Return (X, Y) of the center of cell containing provided text 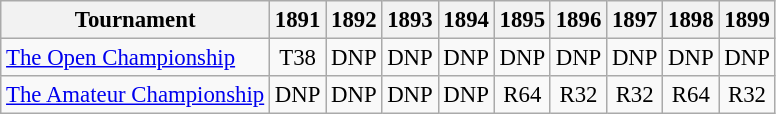
1894 (466, 20)
1898 (691, 20)
1895 (522, 20)
1899 (747, 20)
1896 (578, 20)
1892 (354, 20)
Tournament (136, 20)
The Open Championship (136, 58)
T38 (298, 58)
1893 (410, 20)
The Amateur Championship (136, 95)
1897 (635, 20)
1891 (298, 20)
